Identify which cell holds the provided text, then report its (X, Y) central coordinate. 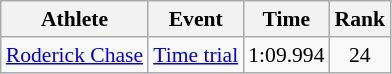
Time (286, 19)
Rank (360, 19)
Time trial (196, 55)
Athlete (74, 19)
Roderick Chase (74, 55)
1:09.994 (286, 55)
Event (196, 19)
24 (360, 55)
